Capture the cell that displays the provided text and extract its (x, y) central coordinate. 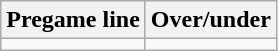
Over/under (210, 20)
Pregame line (74, 20)
